Detect which cell encompasses the target text, then output its (X, Y) center coordinate. 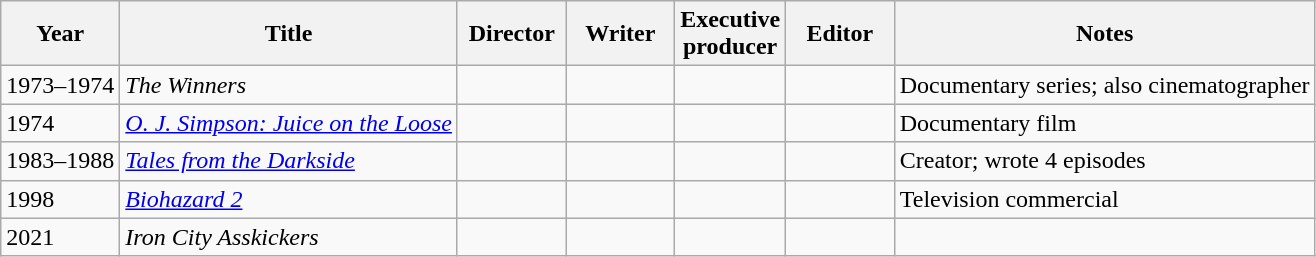
Television commercial (1104, 199)
Editor (840, 34)
Year (60, 34)
Director (512, 34)
1973–1974 (60, 85)
1998 (60, 199)
O. J. Simpson: Juice on the Loose (289, 123)
Documentary series; also cinematographer (1104, 85)
Executive producer (730, 34)
Documentary film (1104, 123)
Creator; wrote 4 episodes (1104, 161)
Notes (1104, 34)
Title (289, 34)
Biohazard 2 (289, 199)
The Winners (289, 85)
Iron City Asskickers (289, 237)
1983–1988 (60, 161)
Tales from the Darkside (289, 161)
2021 (60, 237)
Writer (620, 34)
1974 (60, 123)
